Extract the [X, Y] coordinate from the center of the cell holding the provided text.  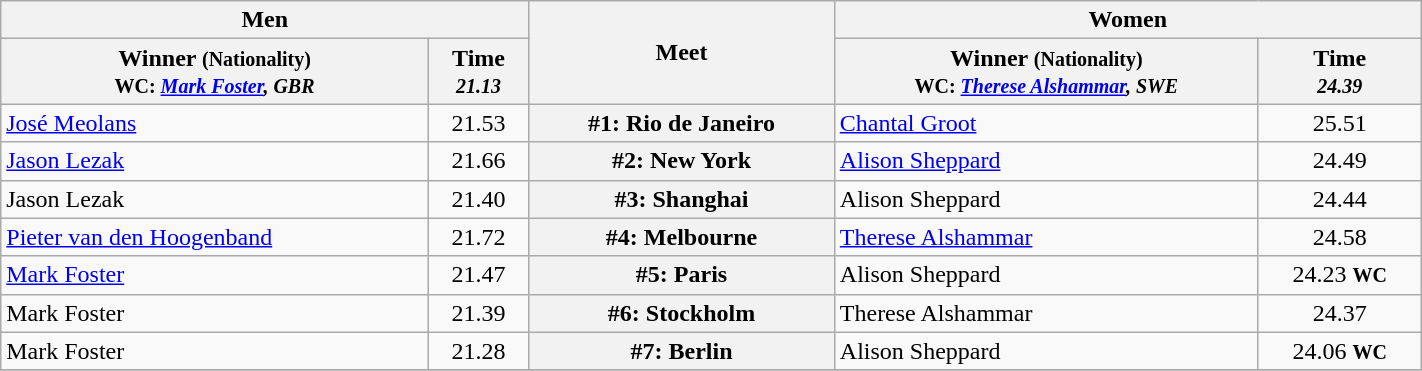
Winner (Nationality) WC: Mark Foster, GBR [215, 72]
24.49 [1340, 161]
#4: Melbourne [682, 237]
24.06 WC [1340, 351]
21.40 [478, 199]
#1: Rio de Janeiro [682, 123]
21.53 [478, 123]
21.39 [478, 313]
21.72 [478, 237]
#5: Paris [682, 275]
Pieter van den Hoogenband [215, 237]
Men [265, 20]
#7: Berlin [682, 351]
Meet [682, 52]
Chantal Groot [1046, 123]
#2: New York [682, 161]
Winner (Nationality) WC: Therese Alshammar, SWE [1046, 72]
25.51 [1340, 123]
24.23 WC [1340, 275]
Time 24.39 [1340, 72]
24.37 [1340, 313]
24.58 [1340, 237]
24.44 [1340, 199]
Time 21.13 [478, 72]
21.47 [478, 275]
#3: Shanghai [682, 199]
21.66 [478, 161]
Women [1128, 20]
#6: Stockholm [682, 313]
José Meolans [215, 123]
21.28 [478, 351]
